For the text-containing cell, return its midpoint in (X, Y) coordinate format. 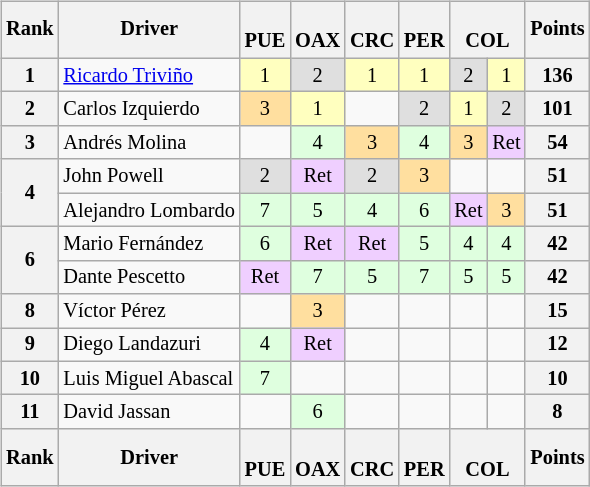
101 (557, 109)
Alejandro Lombardo (150, 210)
Dante Pescetto (150, 277)
Diego Landazuri (150, 345)
Luis Miguel Abascal (150, 378)
12 (557, 345)
9 (30, 345)
David Jassan (150, 412)
Víctor Pérez (150, 311)
Carlos Izquierdo (150, 109)
Mario Fernández (150, 244)
54 (557, 143)
15 (557, 311)
Ricardo Triviño (150, 75)
John Powell (150, 176)
11 (30, 412)
Andrés Molina (150, 143)
136 (557, 75)
